Scan for the cell matching the given text and deliver its (x, y) coordinate at center. 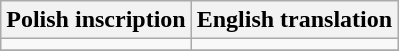
Polish inscription (96, 20)
English translation (294, 20)
